Locate the cell with the specified text and output its [X, Y] center coordinate. 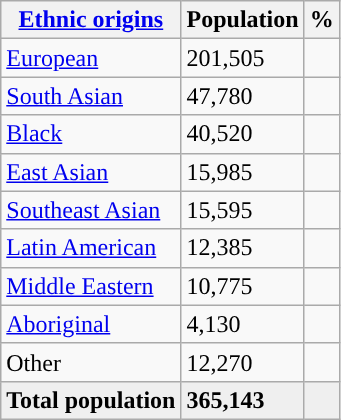
Black [91, 134]
365,143 [242, 400]
201,505 [242, 58]
% [322, 20]
47,780 [242, 96]
Population [242, 20]
40,520 [242, 134]
Southeast Asian [91, 210]
10,775 [242, 286]
Other [91, 362]
15,985 [242, 172]
European [91, 58]
Ethnic origins [91, 20]
4,130 [242, 324]
15,595 [242, 210]
Total population [91, 400]
Middle Eastern [91, 286]
12,270 [242, 362]
12,385 [242, 248]
East Asian [91, 172]
South Asian [91, 96]
Aboriginal [91, 324]
Latin American [91, 248]
